Capture the cell that displays the provided text and extract its [x, y] central coordinate. 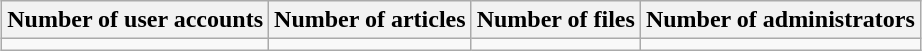
Number of files [556, 20]
Number of user accounts [136, 20]
Number of articles [370, 20]
Number of administrators [780, 20]
